Locate the cell with the specified text and output its [x, y] center coordinate. 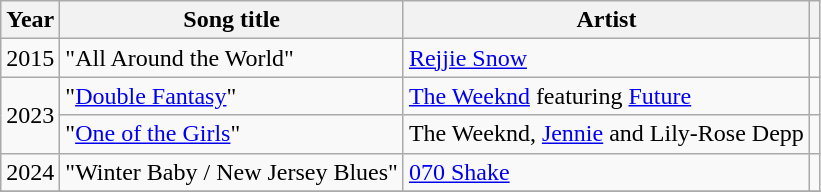
"Double Fantasy" [232, 96]
070 Shake [606, 172]
2023 [30, 115]
"Winter Baby / New Jersey Blues" [232, 172]
"All Around the World" [232, 58]
"One of the Girls" [232, 134]
The Weeknd featuring Future [606, 96]
Song title [232, 20]
2015 [30, 58]
Artist [606, 20]
The Weeknd, Jennie and Lily-Rose Depp [606, 134]
Year [30, 20]
Rejjie Snow [606, 58]
2024 [30, 172]
